Identify which cell holds the provided text, then report its (X, Y) central coordinate. 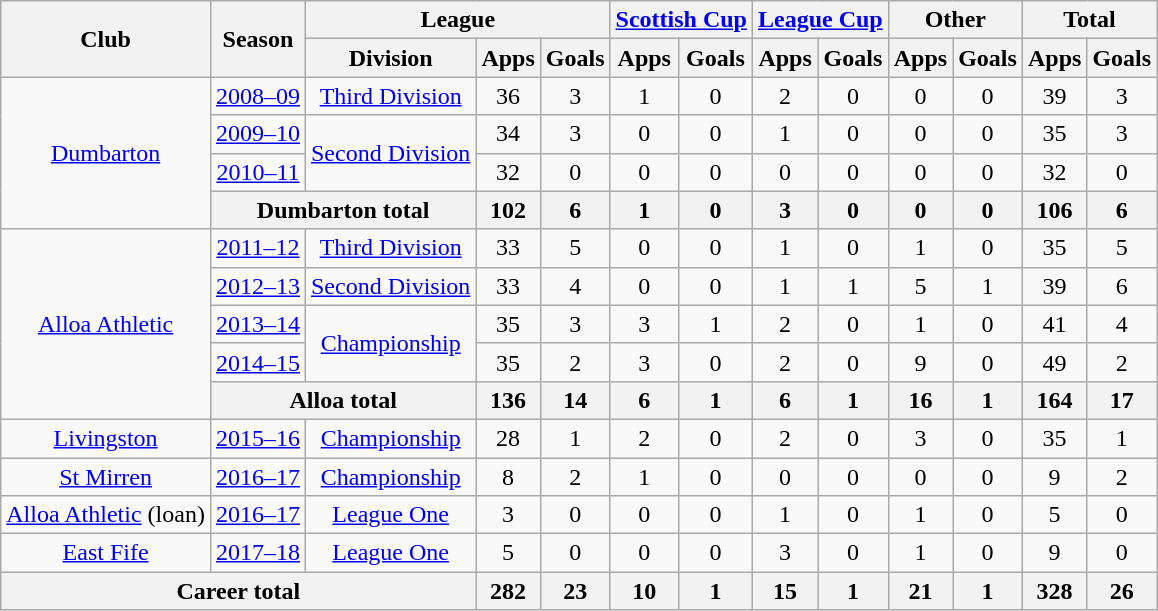
Alloa total (342, 400)
2015–16 (258, 438)
34 (508, 134)
2013–14 (258, 324)
17 (1122, 400)
28 (508, 438)
2017–18 (258, 553)
Alloa Athletic (loan) (106, 515)
Club (106, 39)
328 (1054, 591)
Total (1089, 20)
26 (1122, 591)
St Mirren (106, 477)
Dumbarton total (342, 210)
16 (920, 400)
2012–13 (258, 286)
282 (508, 591)
2011–12 (258, 248)
Career total (238, 591)
Dumbarton (106, 153)
2009–10 (258, 134)
East Fife (106, 553)
Alloa Athletic (106, 324)
15 (784, 591)
23 (575, 591)
14 (575, 400)
41 (1054, 324)
Division (390, 58)
136 (508, 400)
8 (508, 477)
Scottish Cup (681, 20)
Other (955, 20)
2014–15 (258, 362)
49 (1054, 362)
Season (258, 39)
League (458, 20)
2010–11 (258, 172)
21 (920, 591)
10 (644, 591)
102 (508, 210)
League Cup (820, 20)
Livingston (106, 438)
36 (508, 96)
106 (1054, 210)
164 (1054, 400)
2008–09 (258, 96)
